Extract the (x, y) coordinate from the center of the cell holding the provided text.  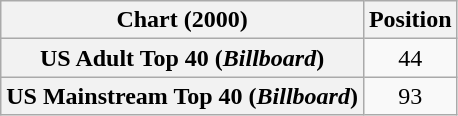
Chart (2000) (182, 20)
US Adult Top 40 (Billboard) (182, 58)
93 (410, 96)
44 (410, 58)
US Mainstream Top 40 (Billboard) (182, 96)
Position (410, 20)
